Identify which cell holds the provided text, then report its (x, y) central coordinate. 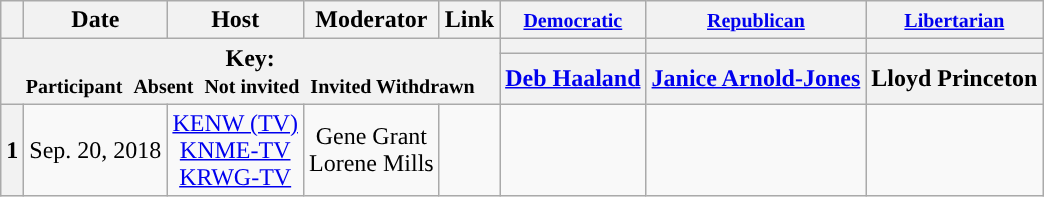
Key: Participant Absent Not invited Invited Withdrawn (250, 72)
KENW (TV)KNME-TVKRWG-TV (236, 150)
Lloyd Princeton (954, 78)
Host (236, 20)
Gene GrantLorene Mills (371, 150)
Link (469, 20)
Moderator (371, 20)
Republican (756, 20)
Libertarian (954, 20)
Sep. 20, 2018 (96, 150)
Date (96, 20)
Deb Haaland (573, 78)
1 (12, 150)
Democratic (573, 20)
Janice Arnold-Jones (756, 78)
